Search for the cell housing the specified text and yield its [X, Y] center coordinate. 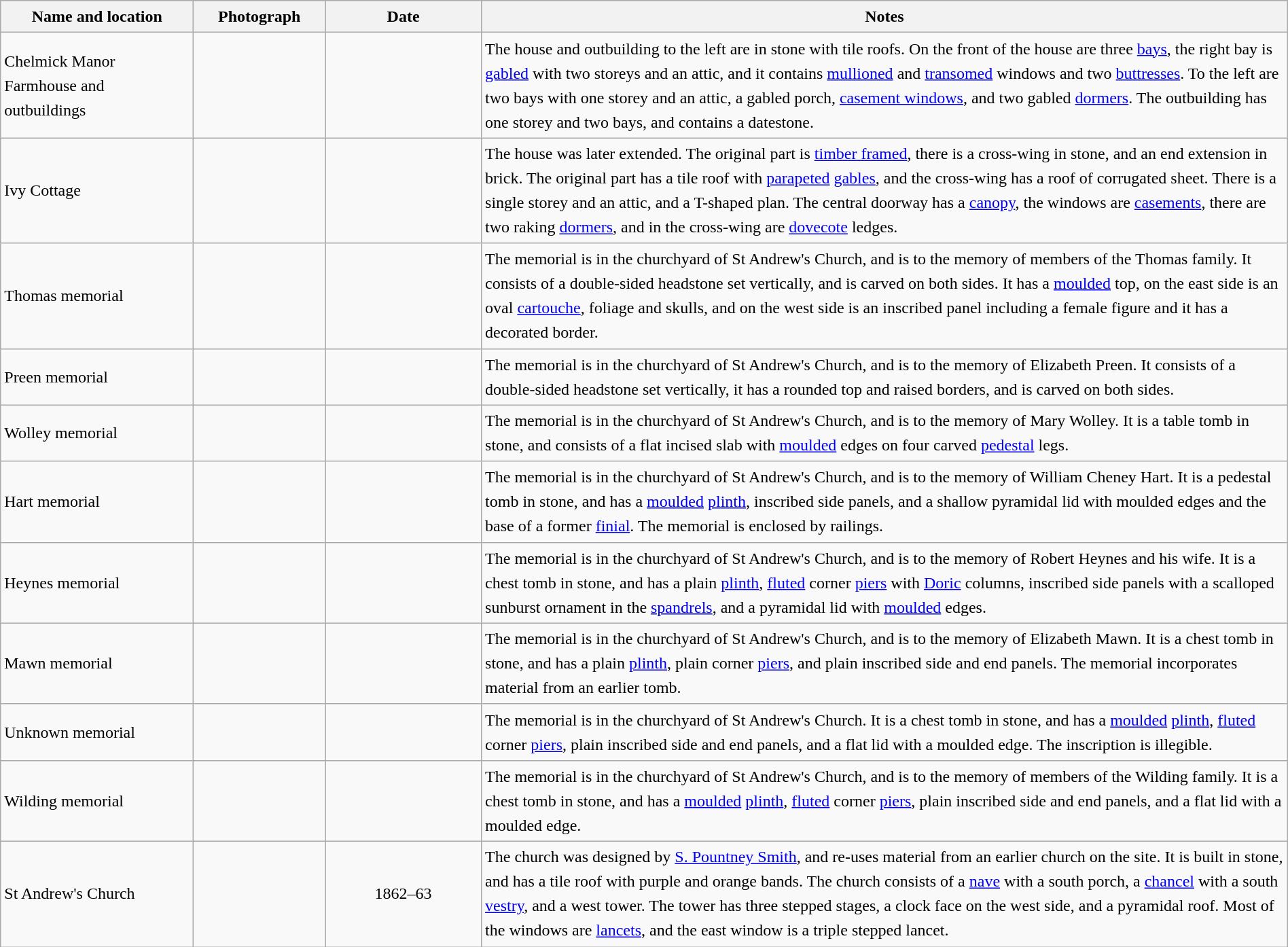
Ivy Cottage [97, 190]
1862–63 [404, 894]
Name and location [97, 16]
Hart memorial [97, 501]
Unknown memorial [97, 732]
Wilding memorial [97, 800]
Mawn memorial [97, 663]
Heynes memorial [97, 583]
Photograph [260, 16]
Date [404, 16]
Wolley memorial [97, 433]
Notes [884, 16]
Thomas memorial [97, 296]
St Andrew's Church [97, 894]
Preen memorial [97, 376]
Chelmick Manor Farmhouse and outbuildings [97, 86]
